Detect which cell encompasses the target text, then output its [x, y] center coordinate. 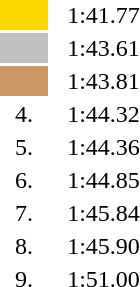
7. [24, 213]
8. [24, 246]
4. [24, 114]
6. [24, 180]
5. [24, 147]
